From the cell containing the given text, extract its center point as [X, Y] coordinate. 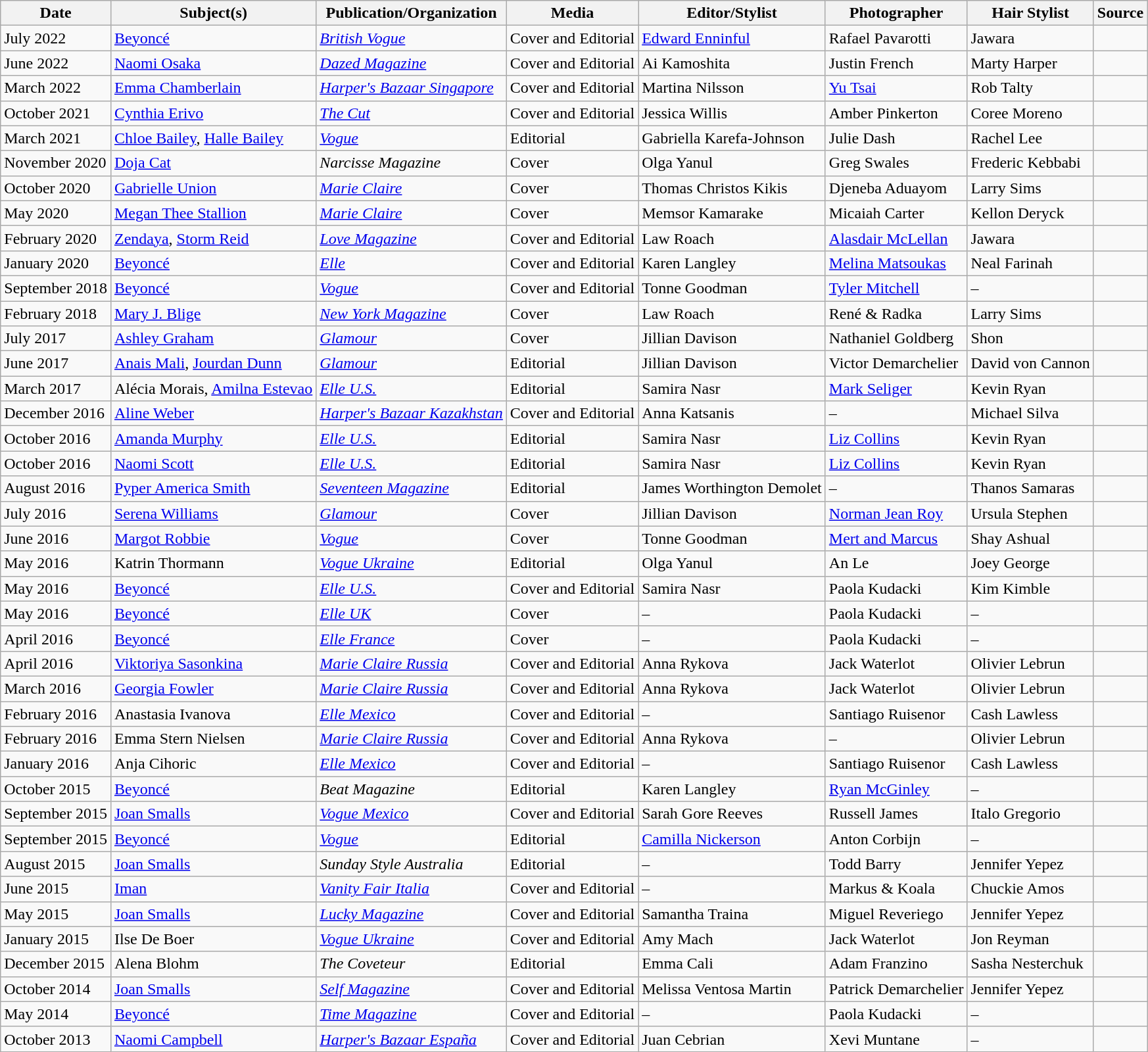
Margot Robbie [213, 538]
October 2015 [56, 789]
Melina Matsoukas [896, 263]
Frederic Kebbabi [1030, 163]
Italo Gregorio [1030, 814]
Amy Mach [732, 939]
Samantha Traina [732, 914]
David von Cannon [1030, 364]
Publication/Organization [412, 13]
August 2015 [56, 864]
Norman Jean Roy [896, 514]
Source [1120, 13]
Russell James [896, 814]
June 2016 [56, 538]
October 2014 [56, 989]
The Cut [412, 113]
Patrick Demarchelier [896, 989]
Naomi Campbell [213, 1039]
Micaiah Carter [896, 213]
René & Radka [896, 314]
New York Magazine [412, 314]
Serena Williams [213, 514]
Todd Barry [896, 864]
November 2020 [56, 163]
March 2022 [56, 88]
Beat Magazine [412, 789]
Coree Moreno [1030, 113]
Megan Thee Stallion [213, 213]
Cynthia Erivo [213, 113]
Harper's Bazaar España [412, 1039]
August 2016 [56, 489]
Ryan McGinley [896, 789]
Anton Corbijn [896, 839]
Rafael Pavarotti [896, 38]
July 2016 [56, 514]
Doja Cat [213, 163]
Vogue Mexico [412, 814]
Narcisse Magazine [412, 163]
Viktoriya Sasonkina [213, 663]
Lucky Magazine [412, 914]
Mary J. Blige [213, 314]
Mert and Marcus [896, 538]
Juan Cebrian [732, 1039]
Justin French [896, 63]
Marty Harper [1030, 63]
Julie Dash [896, 138]
Greg Swales [896, 163]
Camilla Nickerson [732, 839]
July 2022 [56, 38]
Sasha Nesterchuk [1030, 964]
June 2015 [56, 889]
Photographer [896, 13]
Thanos Samaras [1030, 489]
Chuckie Amos [1030, 889]
Love Magazine [412, 238]
Chloe Bailey, Halle Bailey [213, 138]
Shon [1030, 339]
Gabriella Karefa-Johnson [732, 138]
Aline Weber [213, 414]
Harper's Bazaar Singapore [412, 88]
June 2017 [56, 364]
Anja Cihoric [213, 764]
Ashley Graham [213, 339]
Kellon Deryck [1030, 213]
February 2018 [56, 314]
Anastasia Ivanova [213, 713]
Edward Enninful [732, 38]
Tyler Mitchell [896, 288]
Mark Seliger [896, 389]
Ai Kamoshita [732, 63]
Martina Nilsson [732, 88]
Thomas Christos Kikis [732, 188]
Memsor Kamarake [732, 213]
Naomi Osaka [213, 63]
Ursula Stephen [1030, 514]
Subject(s) [213, 13]
Anna Katsanis [732, 414]
May 2015 [56, 914]
Rob Talty [1030, 88]
Victor Demarchelier [896, 364]
March 2021 [56, 138]
May 2020 [56, 213]
Elle [412, 263]
December 2016 [56, 414]
Xevi Muntane [896, 1039]
Iman [213, 889]
January 2015 [56, 939]
Time Magazine [412, 1014]
September 2018 [56, 288]
James Worthington Demolet [732, 489]
Miguel Reveriego [896, 914]
Dazed Magazine [412, 63]
Markus & Koala [896, 889]
June 2022 [56, 63]
Nathaniel Goldberg [896, 339]
Self Magazine [412, 989]
May 2014 [56, 1014]
Seventeen Magazine [412, 489]
July 2017 [56, 339]
Yu Tsai [896, 88]
Katrin Thormann [213, 563]
Date [56, 13]
October 2013 [56, 1039]
Alena Blohm [213, 964]
October 2021 [56, 113]
British Vogue [412, 38]
Michael Silva [1030, 414]
Alasdair McLellan [896, 238]
Kim Kimble [1030, 588]
Georgia Fowler [213, 688]
March 2017 [56, 389]
Alécia Morais, Amilna Estevao [213, 389]
Hair Stylist [1030, 13]
October 2020 [56, 188]
Rachel Lee [1030, 138]
The Coveteur [412, 964]
Amber Pinkerton [896, 113]
Amanda Murphy [213, 439]
Djeneba Aduayom [896, 188]
Harper's Bazaar Kazakhstan [412, 414]
Ilse De Boer [213, 939]
Adam Franzino [896, 964]
Joey George [1030, 563]
December 2015 [56, 964]
Editor/Stylist [732, 13]
Vanity Fair Italia [412, 889]
Naomi Scott [213, 464]
Elle UK [412, 613]
Anais Mali, Jourdan Dunn [213, 364]
Jon Reyman [1030, 939]
Media [572, 13]
Zendaya, Storm Reid [213, 238]
Sunday Style Australia [412, 864]
Emma Chamberlain [213, 88]
Pyper America Smith [213, 489]
Gabrielle Union [213, 188]
March 2016 [56, 688]
January 2020 [56, 263]
Emma Stern Nielsen [213, 739]
Jessica Willis [732, 113]
January 2016 [56, 764]
Elle France [412, 638]
Melissa Ventosa Martin [732, 989]
Sarah Gore Reeves [732, 814]
February 2020 [56, 238]
An Le [896, 563]
Emma Cali [732, 964]
Neal Farinah [1030, 263]
Shay Ashual [1030, 538]
